Pinpoint the cell where the given text exists, returning its [x, y] midpoint coordinate. 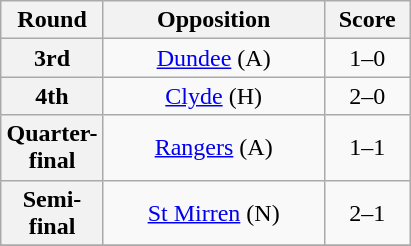
Rangers (A) [214, 148]
St Mirren (N) [214, 212]
Score [367, 20]
Semi-final [52, 212]
1–1 [367, 148]
Opposition [214, 20]
1–0 [367, 58]
Round [52, 20]
2–0 [367, 96]
Quarter-final [52, 148]
3rd [52, 58]
Clyde (H) [214, 96]
Dundee (A) [214, 58]
2–1 [367, 212]
4th [52, 96]
